Extract the [X, Y] coordinate from the center of the cell holding the provided text.  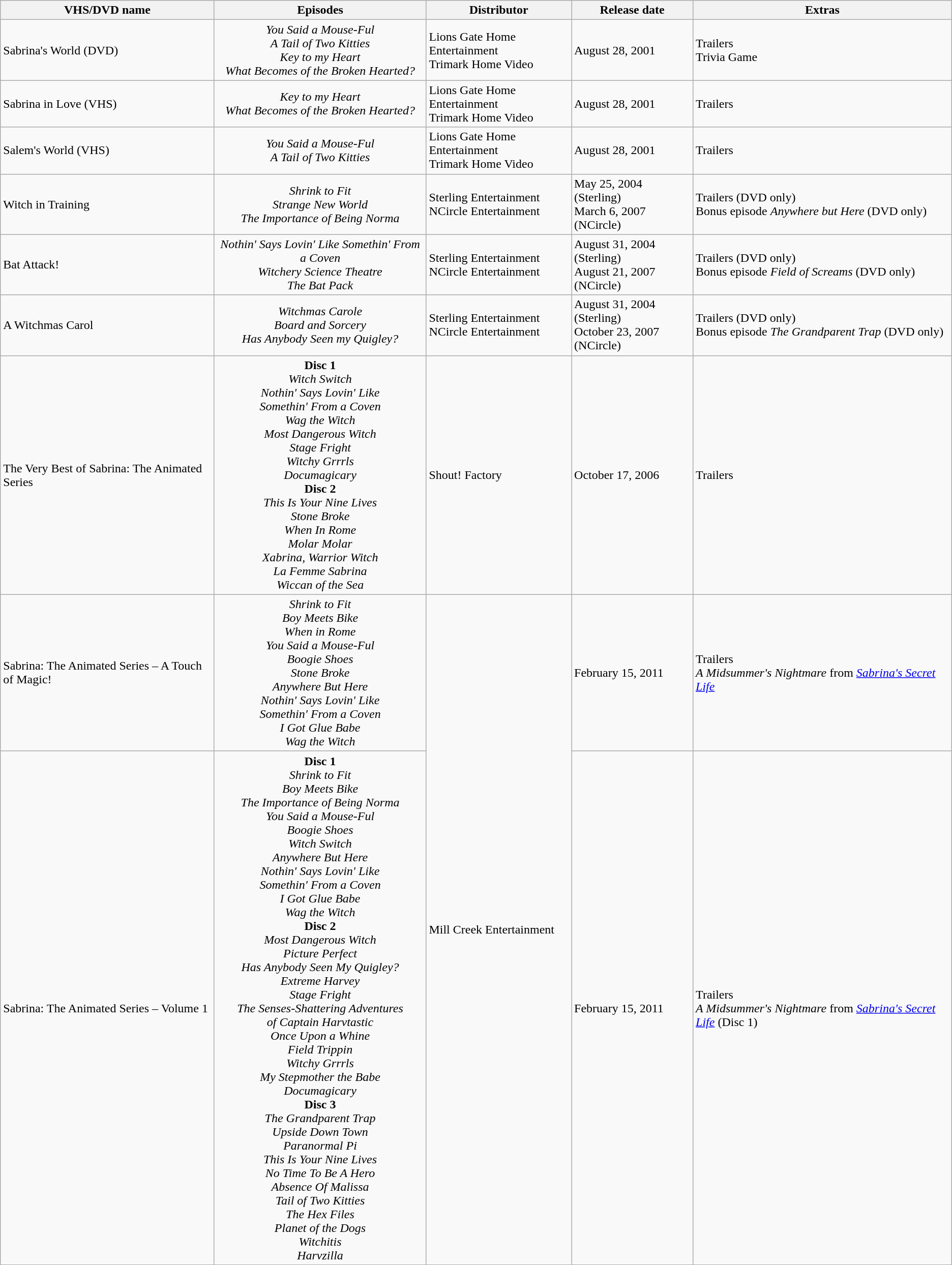
Release date [633, 10]
Mill Creek Entertainment [499, 929]
October 17, 2006 [633, 475]
Nothin' Says Lovin' Like Somethin' From a CovenWitchery Science TheatreThe Bat Pack [320, 264]
Episodes [320, 10]
Sabrina: The Animated Series – Volume 1 [107, 1008]
The Very Best of Sabrina: The Animated Series [107, 475]
Shrink to FitStrange New WorldThe Importance of Being Norma [320, 204]
Salem's World (VHS) [107, 150]
You Said a Mouse-FulA Tail of Two Kitties [320, 150]
TrailersA Midsummer's Nightmare from Sabrina's Secret Life (Disc 1) [823, 1008]
Bat Attack! [107, 264]
Trailers (DVD only)Bonus episode The Grandparent Trap (DVD only) [823, 325]
VHS/DVD name [107, 10]
Distributor [499, 10]
May 25, 2004 (Sterling)March 6, 2007 (NCircle) [633, 204]
TrailersTrivia Game [823, 50]
TrailersA Midsummer's Nightmare from Sabrina's Secret Life [823, 673]
Sabrina's World (DVD) [107, 50]
August 31, 2004 (Sterling)October 23, 2007 (NCircle) [633, 325]
You Said a Mouse-FulA Tail of Two KittiesKey to my HeartWhat Becomes of the Broken Hearted? [320, 50]
Trailers (DVD only)Bonus episode Field of Screams (DVD only) [823, 264]
August 31, 2004 (Sterling)August 21, 2007 (NCircle) [633, 264]
Trailers (DVD only)Bonus episode Anywhere but Here (DVD only) [823, 204]
Sabrina: The Animated Series – A Touch of Magic! [107, 673]
A Witchmas Carol [107, 325]
Witchmas CaroleBoard and SorceryHas Anybody Seen my Quigley? [320, 325]
Shout! Factory [499, 475]
Extras [823, 10]
Sabrina in Love (VHS) [107, 104]
Witch in Training [107, 204]
Key to my HeartWhat Becomes of the Broken Hearted? [320, 104]
